From the cell containing the given text, extract its center point as [x, y] coordinate. 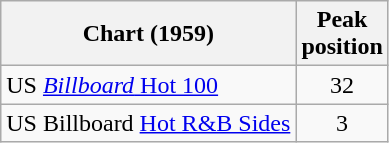
32 [342, 85]
Peakposition [342, 34]
Chart (1959) [148, 34]
US Billboard Hot 100 [148, 85]
US Billboard Hot R&B Sides [148, 123]
3 [342, 123]
